Locate the cell with the specified text and output its (X, Y) center coordinate. 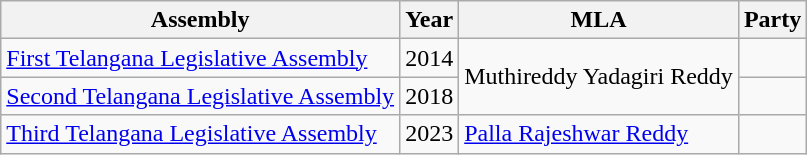
First Telangana Legislative Assembly (200, 58)
2018 (430, 96)
Party (772, 20)
Muthireddy Yadagiri Reddy (599, 77)
2023 (430, 134)
2014 (430, 58)
MLA (599, 20)
Second Telangana Legislative Assembly (200, 96)
Palla Rajeshwar Reddy (599, 134)
Third Telangana Legislative Assembly (200, 134)
Year (430, 20)
Assembly (200, 20)
